For the text-containing cell, return its midpoint in (X, Y) coordinate format. 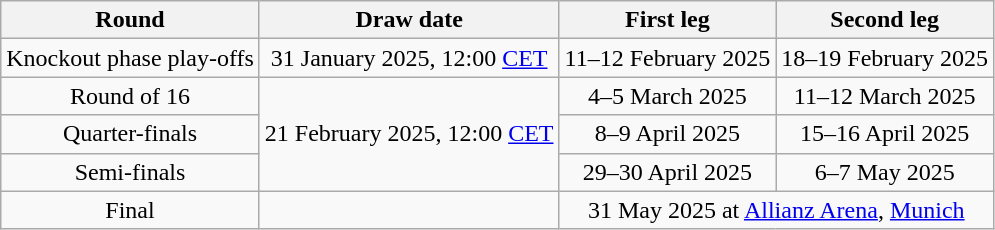
18–19 February 2025 (885, 58)
31 January 2025, 12:00 CET (409, 58)
Quarter-finals (130, 134)
31 May 2025 at Allianz Arena, Munich (776, 210)
29–30 April 2025 (668, 172)
Second leg (885, 20)
Round of 16 (130, 96)
Semi-finals (130, 172)
Knockout phase play-offs (130, 58)
Final (130, 210)
Draw date (409, 20)
11–12 March 2025 (885, 96)
8–9 April 2025 (668, 134)
11–12 February 2025 (668, 58)
First leg (668, 20)
Round (130, 20)
21 February 2025, 12:00 CET (409, 134)
6–7 May 2025 (885, 172)
15–16 April 2025 (885, 134)
4–5 March 2025 (668, 96)
